Pinpoint the cell where the given text exists, returning its (x, y) midpoint coordinate. 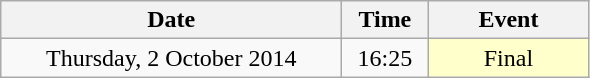
Time (385, 20)
Thursday, 2 October 2014 (172, 58)
16:25 (385, 58)
Date (172, 20)
Final (508, 58)
Event (508, 20)
